Output the (x, y) coordinate of the center of the cell containing the given text.  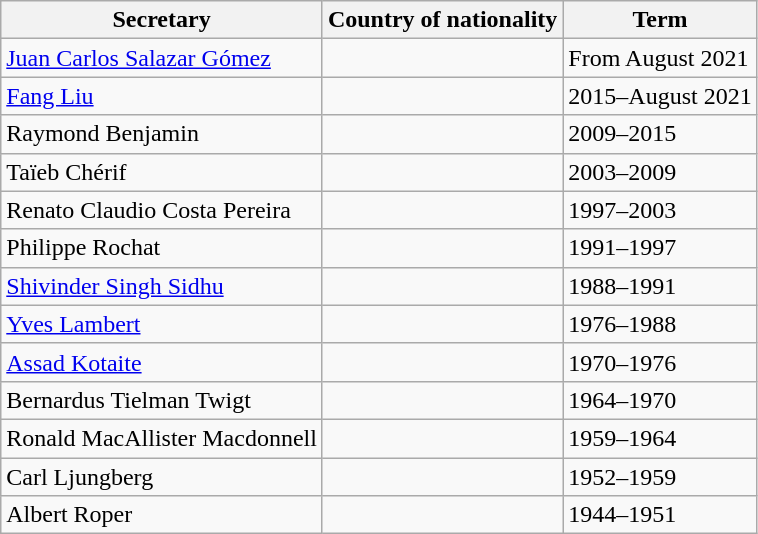
Albert Roper (162, 515)
Philippe Rochat (162, 248)
Renato Claudio Costa Pereira (162, 210)
2009–2015 (660, 134)
Fang Liu (162, 96)
1964–1970 (660, 400)
1952–1959 (660, 477)
2015–August 2021 (660, 96)
Secretary (162, 20)
Taïeb Chérif (162, 172)
1944–1951 (660, 515)
1970–1976 (660, 362)
1988–1991 (660, 286)
Carl Ljungberg (162, 477)
2003–2009 (660, 172)
Raymond Benjamin (162, 134)
1991–1997 (660, 248)
Ronald MacAllister Macdonnell (162, 438)
Assad Kotaite (162, 362)
From August 2021 (660, 58)
Juan Carlos Salazar Gómez (162, 58)
Term (660, 20)
Country of nationality (442, 20)
Shivinder Singh Sidhu (162, 286)
1997–2003 (660, 210)
Bernardus Tielman Twigt (162, 400)
1959–1964 (660, 438)
1976–1988 (660, 324)
Yves Lambert (162, 324)
